Output the [X, Y] coordinate of the center of the cell containing the given text.  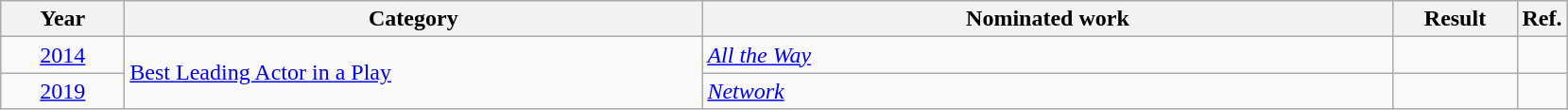
Result [1456, 19]
2014 [62, 55]
Network [1047, 91]
Nominated work [1047, 19]
All the Way [1047, 55]
2019 [62, 91]
Best Leading Actor in a Play [414, 73]
Ref. [1542, 19]
Year [62, 19]
Category [414, 19]
